Return the [x, y] coordinate for the center point of the cell that contains the specified text.  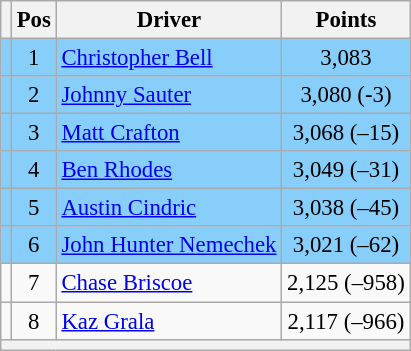
Driver [169, 20]
3,080 (-3) [346, 95]
8 [34, 321]
Points [346, 20]
Ben Rhodes [169, 170]
2,125 (–958) [346, 283]
3 [34, 133]
Pos [34, 20]
3,049 (–31) [346, 170]
3,083 [346, 58]
5 [34, 208]
Christopher Bell [169, 58]
John Hunter Nemechek [169, 245]
Chase Briscoe [169, 283]
Johnny Sauter [169, 95]
Austin Cindric [169, 208]
3,068 (–15) [346, 133]
Kaz Grala [169, 321]
7 [34, 283]
2 [34, 95]
2,117 (–966) [346, 321]
1 [34, 58]
3,021 (–62) [346, 245]
4 [34, 170]
6 [34, 245]
Matt Crafton [169, 133]
3,038 (–45) [346, 208]
